Capture the cell that displays the provided text and extract its (x, y) central coordinate. 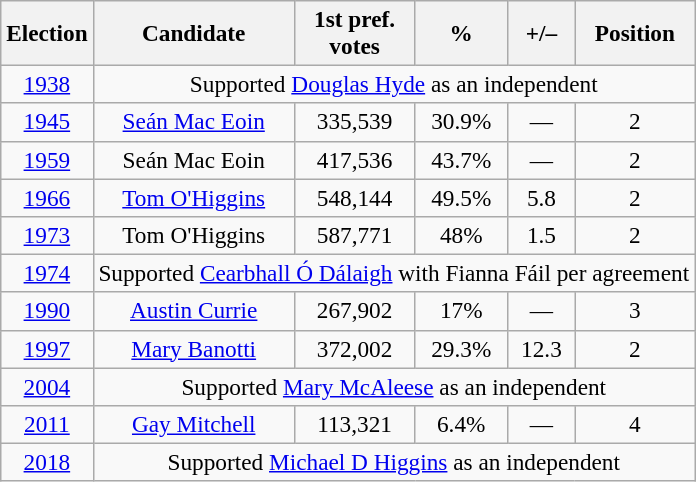
372,002 (354, 349)
1990 (47, 311)
+/– (542, 32)
Election (47, 32)
2011 (47, 424)
Austin Currie (194, 311)
1959 (47, 160)
587,771 (354, 235)
48% (462, 235)
6.4% (462, 424)
12.3 (542, 349)
1997 (47, 349)
30.9% (462, 122)
Supported Michael D Higgins as an independent (394, 462)
Supported Cearbhall Ó Dálaigh with Fianna Fáil per agreement (394, 273)
Position (634, 32)
17% (462, 311)
43.7% (462, 160)
1966 (47, 197)
Supported Mary McAleese as an independent (394, 386)
49.5% (462, 197)
2018 (47, 462)
29.3% (462, 349)
1945 (47, 122)
1st pref.votes (354, 32)
1.5 (542, 235)
Mary Banotti (194, 349)
548,144 (354, 197)
4 (634, 424)
417,536 (354, 160)
1973 (47, 235)
113,321 (354, 424)
1938 (47, 84)
267,902 (354, 311)
2004 (47, 386)
Gay Mitchell (194, 424)
Candidate (194, 32)
% (462, 32)
5.8 (542, 197)
Supported Douglas Hyde as an independent (394, 84)
1974 (47, 273)
3 (634, 311)
335,539 (354, 122)
